Return the (x, y) coordinate for the center point of the cell that contains the specified text.  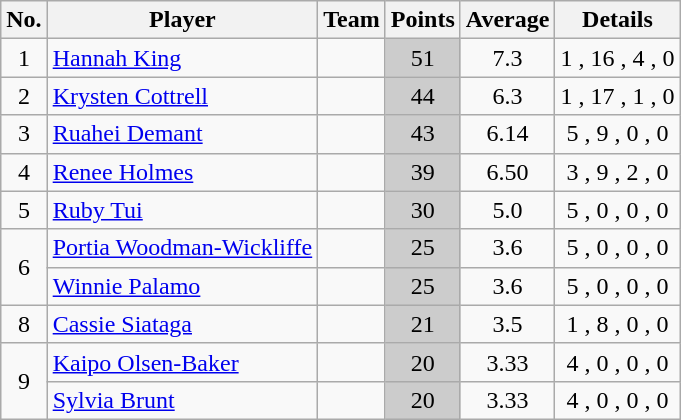
3 , 9 , 2 , 0 (618, 172)
Portia Woodman-Wickliffe (182, 248)
39 (422, 172)
6.3 (508, 96)
1 , 16 , 4 , 0 (618, 58)
Krysten Cottrell (182, 96)
Details (618, 20)
Cassie Siataga (182, 324)
43 (422, 134)
21 (422, 324)
6.14 (508, 134)
1 , 17 , 1 , 0 (618, 96)
Team (352, 20)
Renee Holmes (182, 172)
5 , 9 , 0 , 0 (618, 134)
6 (24, 267)
4 (24, 172)
Sylvia Brunt (182, 400)
6.50 (508, 172)
Ruahei Demant (182, 134)
Hannah King (182, 58)
5.0 (508, 210)
Average (508, 20)
No. (24, 20)
1 (24, 58)
Player (182, 20)
Points (422, 20)
3.5 (508, 324)
1 , 8 , 0 , 0 (618, 324)
5 (24, 210)
2 (24, 96)
51 (422, 58)
3 (24, 134)
44 (422, 96)
7.3 (508, 58)
Ruby Tui (182, 210)
Kaipo Olsen-Baker (182, 362)
9 (24, 381)
30 (422, 210)
8 (24, 324)
Winnie Palamo (182, 286)
